Extract the (x, y) coordinate from the center of the cell holding the provided text.  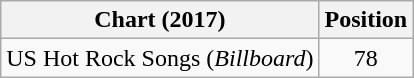
78 (366, 58)
Chart (2017) (160, 20)
US Hot Rock Songs (Billboard) (160, 58)
Position (366, 20)
